Locate the cell with the specified text and output its (x, y) center coordinate. 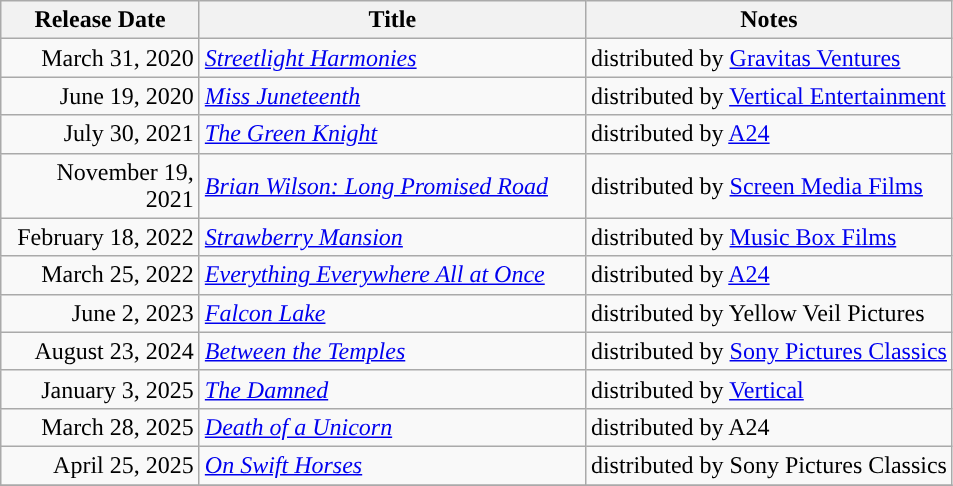
March 31, 2020 (100, 58)
distributed by Vertical (768, 389)
The Damned (392, 389)
Brian Wilson: Long Promised Road (392, 186)
distributed by Vertical Entertainment (768, 96)
February 18, 2022 (100, 237)
June 19, 2020 (100, 96)
Death of a Unicorn (392, 427)
July 30, 2021 (100, 134)
June 2, 2023 (100, 313)
January 3, 2025 (100, 389)
distributed by Gravitas Ventures (768, 58)
Notes (768, 20)
The Green Knight (392, 134)
April 25, 2025 (100, 465)
distributed by Yellow Veil Pictures (768, 313)
Falcon Lake (392, 313)
Streetlight Harmonies (392, 58)
Everything Everywhere All at Once (392, 275)
Miss Juneteenth (392, 96)
Title (392, 20)
Between the Temples (392, 351)
March 25, 2022 (100, 275)
distributed by Screen Media Films (768, 186)
March 28, 2025 (100, 427)
distributed by Music Box Films (768, 237)
Release Date (100, 20)
August 23, 2024 (100, 351)
November 19, 2021 (100, 186)
Strawberry Mansion (392, 237)
On Swift Horses (392, 465)
